Locate the cell with the specified text and output its [x, y] center coordinate. 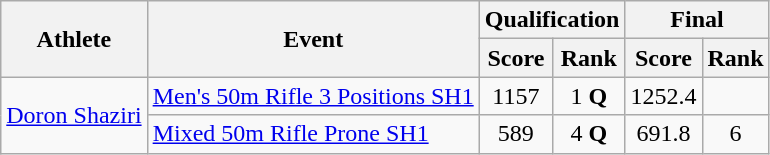
589 [516, 134]
Qualification [552, 20]
1252.4 [664, 96]
Doron Shaziri [74, 115]
Athlete [74, 39]
1157 [516, 96]
Event [313, 39]
6 [736, 134]
Mixed 50m Rifle Prone SH1 [313, 134]
4 Q [589, 134]
1 Q [589, 96]
691.8 [664, 134]
Men's 50m Rifle 3 Positions SH1 [313, 96]
Final [697, 20]
